Pinpoint the cell where the given text exists, returning its (x, y) midpoint coordinate. 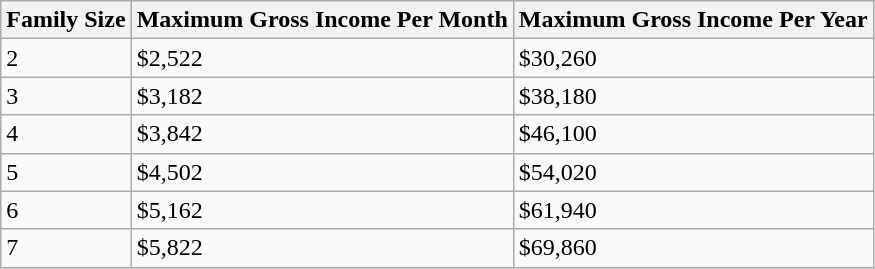
$69,860 (693, 248)
$54,020 (693, 172)
$5,162 (322, 210)
6 (66, 210)
4 (66, 134)
2 (66, 58)
$5,822 (322, 248)
$3,182 (322, 96)
$2,522 (322, 58)
$38,180 (693, 96)
3 (66, 96)
Family Size (66, 20)
$61,940 (693, 210)
5 (66, 172)
$3,842 (322, 134)
7 (66, 248)
$4,502 (322, 172)
Maximum Gross Income Per Month (322, 20)
$30,260 (693, 58)
$46,100 (693, 134)
Maximum Gross Income Per Year (693, 20)
